Determine the (X, Y) coordinate at the center of the cell enclosing the given text.  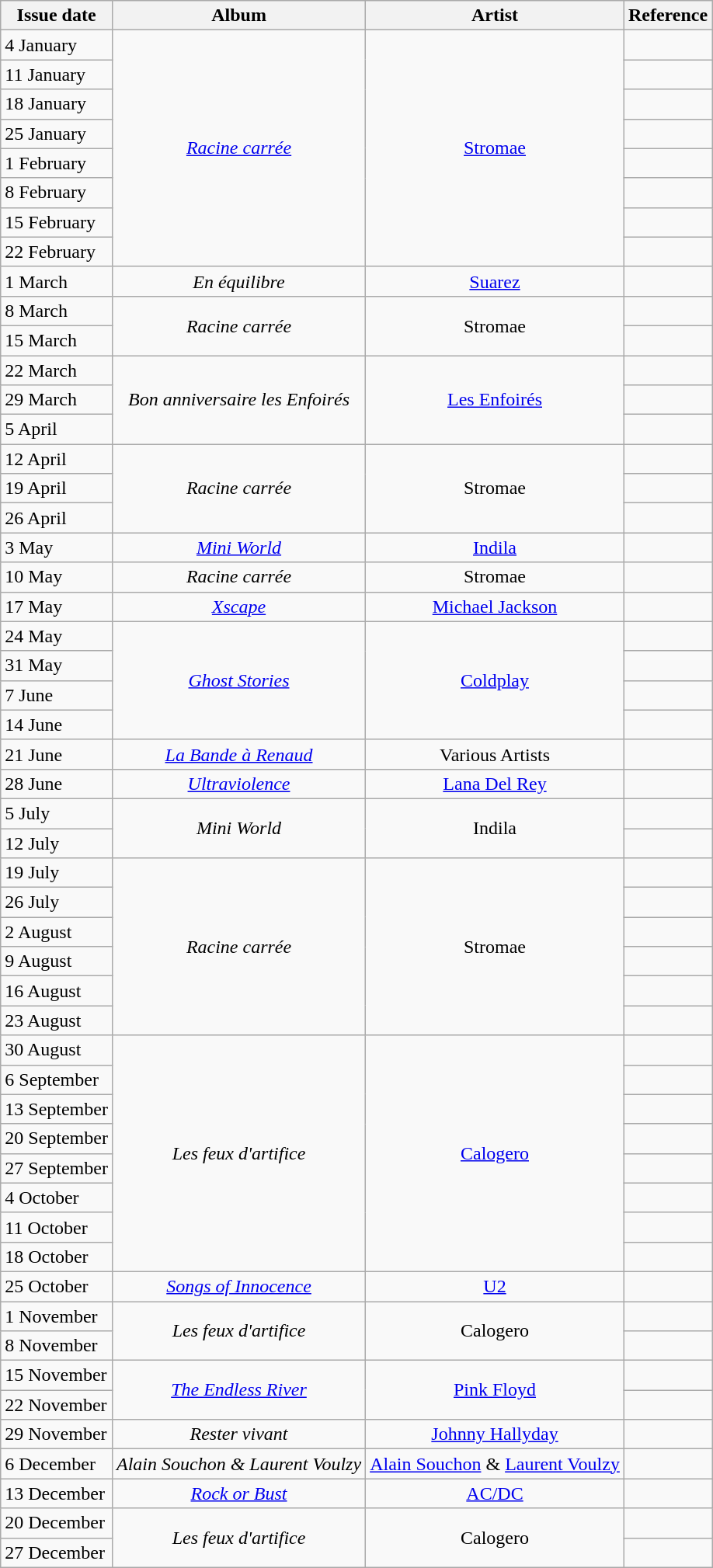
12 April (57, 459)
22 November (57, 1405)
21 June (57, 754)
6 December (57, 1464)
Bon anniversaire les Enfoirés (238, 400)
30 August (57, 1050)
Ghost Stories (238, 680)
26 April (57, 518)
28 June (57, 784)
Michael Jackson (496, 607)
19 July (57, 873)
Les Enfoirés (496, 400)
18 January (57, 104)
3 May (57, 548)
2 August (57, 932)
6 September (57, 1080)
La Bande à Renaud (238, 754)
Rock or Bust (238, 1493)
11 October (57, 1227)
Various Artists (496, 754)
Ultraviolence (238, 784)
Pink Floyd (496, 1390)
1 March (57, 281)
4 October (57, 1198)
23 August (57, 1020)
The Endless River (238, 1390)
18 October (57, 1257)
19 April (57, 488)
24 May (57, 636)
En équilibre (238, 281)
13 December (57, 1493)
Johnny Hallyday (496, 1434)
17 May (57, 607)
Album (238, 16)
Lana Del Rey (496, 784)
25 October (57, 1286)
15 February (57, 222)
12 July (57, 843)
8 February (57, 193)
22 February (57, 252)
29 November (57, 1434)
7 June (57, 695)
13 September (57, 1109)
Xscape (238, 607)
8 March (57, 311)
5 July (57, 813)
10 May (57, 577)
U2 (496, 1286)
Rester vivant (238, 1434)
15 March (57, 340)
26 July (57, 902)
29 March (57, 400)
11 January (57, 75)
20 December (57, 1523)
4 January (57, 45)
Suarez (496, 281)
27 December (57, 1552)
14 June (57, 725)
20 September (57, 1139)
Issue date (57, 16)
Songs of Innocence (238, 1286)
25 January (57, 134)
31 May (57, 666)
AC/DC (496, 1493)
Coldplay (496, 680)
27 September (57, 1168)
22 March (57, 370)
8 November (57, 1346)
Artist (496, 16)
5 April (57, 429)
9 August (57, 961)
16 August (57, 991)
Reference (668, 16)
1 November (57, 1316)
1 February (57, 163)
15 November (57, 1375)
